For the text-containing cell, return its midpoint in (x, y) coordinate format. 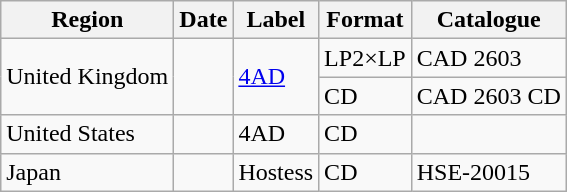
Hostess (276, 172)
Date (204, 20)
CAD 2603 CD (488, 96)
LP2×LP (366, 58)
CAD 2603 (488, 58)
Catalogue (488, 20)
Japan (88, 172)
United States (88, 134)
Region (88, 20)
United Kingdom (88, 77)
Label (276, 20)
Format (366, 20)
HSE-20015 (488, 172)
